Identify which cell holds the provided text, then report its (x, y) central coordinate. 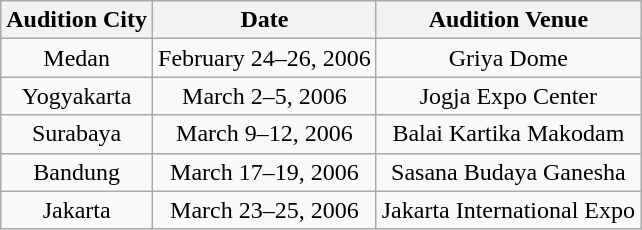
Yogyakarta (77, 96)
Medan (77, 58)
Jakarta International Expo (508, 210)
Audition City (77, 20)
Sasana Budaya Ganesha (508, 172)
Date (265, 20)
Surabaya (77, 134)
February 24–26, 2006 (265, 58)
Jakarta (77, 210)
Jogja Expo Center (508, 96)
March 23–25, 2006 (265, 210)
Balai Kartika Makodam (508, 134)
Griya Dome (508, 58)
Audition Venue (508, 20)
Bandung (77, 172)
March 9–12, 2006 (265, 134)
March 2–5, 2006 (265, 96)
March 17–19, 2006 (265, 172)
